Search for the cell housing the specified text and yield its (X, Y) center coordinate. 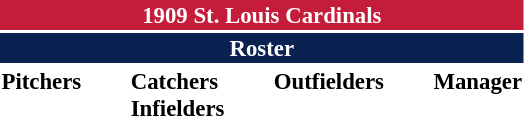
1909 St. Louis Cardinals (262, 15)
Roster (262, 48)
